Determine the [X, Y] coordinate at the center of the cell enclosing the given text.  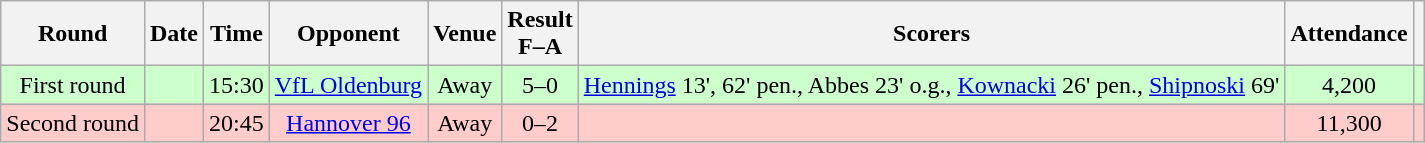
5–0 [540, 85]
Scorers [932, 34]
Round [73, 34]
Venue [465, 34]
Opponent [348, 34]
11,300 [1349, 123]
ResultF–A [540, 34]
20:45 [237, 123]
4,200 [1349, 85]
First round [73, 85]
0–2 [540, 123]
Time [237, 34]
Attendance [1349, 34]
Date [174, 34]
VfL Oldenburg [348, 85]
Hannover 96 [348, 123]
Second round [73, 123]
15:30 [237, 85]
Hennings 13', 62' pen., Abbes 23' o.g., Kownacki 26' pen., Shipnoski 69' [932, 85]
